Pinpoint the cell where the given text exists, returning its [X, Y] midpoint coordinate. 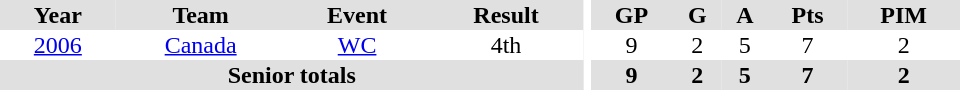
Result [506, 15]
PIM [904, 15]
Event [358, 15]
Year [58, 15]
Team [201, 15]
4th [506, 45]
GP [631, 15]
2006 [58, 45]
Senior totals [292, 75]
Pts [808, 15]
WC [358, 45]
G [698, 15]
A [745, 15]
Canada [201, 45]
